Detect which cell encompasses the target text, then output its [X, Y] center coordinate. 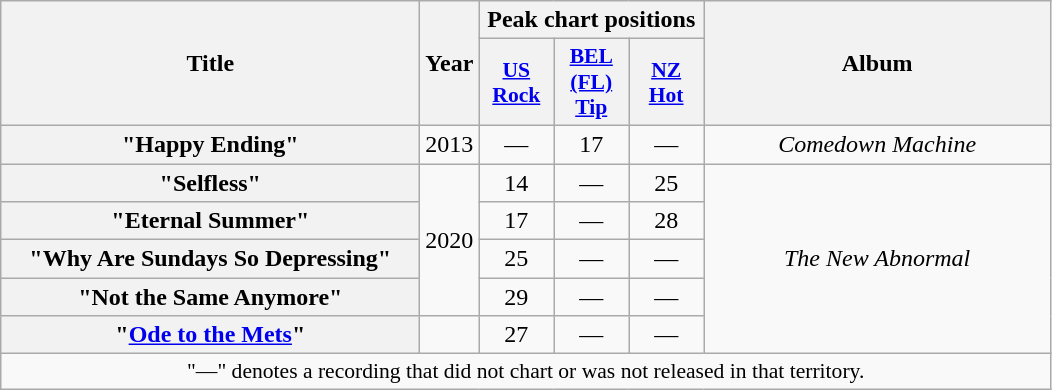
"Not the Same Anymore" [210, 297]
"Selfless" [210, 183]
28 [666, 221]
27 [516, 335]
"Ode to the Mets" [210, 335]
"Why Are Sundays So Depressing" [210, 259]
Comedown Machine [878, 144]
14 [516, 183]
"Happy Ending" [210, 144]
Year [450, 64]
2020 [450, 240]
NZHot [666, 82]
"—" denotes a recording that did not chart or was not released in that territory. [526, 372]
2013 [450, 144]
"Eternal Summer" [210, 221]
The New Abnormal [878, 259]
Title [210, 64]
Peak chart positions [592, 20]
BEL(FL)Tip [592, 82]
Album [878, 64]
USRock [516, 82]
29 [516, 297]
